Detect which cell encompasses the target text, then output its (X, Y) center coordinate. 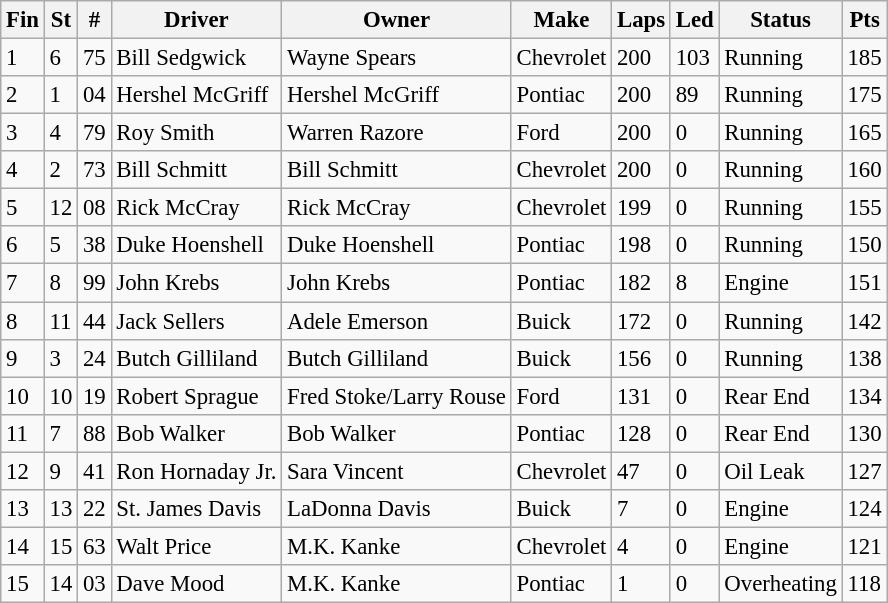
165 (864, 133)
19 (94, 396)
130 (864, 433)
Led (694, 20)
41 (94, 471)
73 (94, 170)
75 (94, 58)
Warren Razore (397, 133)
Driver (196, 20)
47 (642, 471)
Jack Sellers (196, 321)
175 (864, 95)
63 (94, 546)
Wayne Spears (397, 58)
Fin (23, 20)
Ron Hornaday Jr. (196, 471)
Roy Smith (196, 133)
22 (94, 509)
Owner (397, 20)
LaDonna Davis (397, 509)
99 (94, 283)
79 (94, 133)
Bill Sedgwick (196, 58)
160 (864, 170)
198 (642, 245)
24 (94, 358)
199 (642, 208)
Sara Vincent (397, 471)
103 (694, 58)
127 (864, 471)
131 (642, 396)
Fred Stoke/Larry Rouse (397, 396)
# (94, 20)
142 (864, 321)
185 (864, 58)
134 (864, 396)
Laps (642, 20)
172 (642, 321)
182 (642, 283)
150 (864, 245)
08 (94, 208)
88 (94, 433)
151 (864, 283)
Pts (864, 20)
Adele Emerson (397, 321)
Make (561, 20)
04 (94, 95)
Robert Sprague (196, 396)
St (60, 20)
44 (94, 321)
156 (642, 358)
121 (864, 546)
Overheating (780, 584)
03 (94, 584)
38 (94, 245)
Walt Price (196, 546)
Dave Mood (196, 584)
118 (864, 584)
155 (864, 208)
128 (642, 433)
St. James Davis (196, 509)
138 (864, 358)
Oil Leak (780, 471)
124 (864, 509)
Status (780, 20)
89 (694, 95)
